Provide the [X, Y] coordinate of the cell's center where the given text is located.  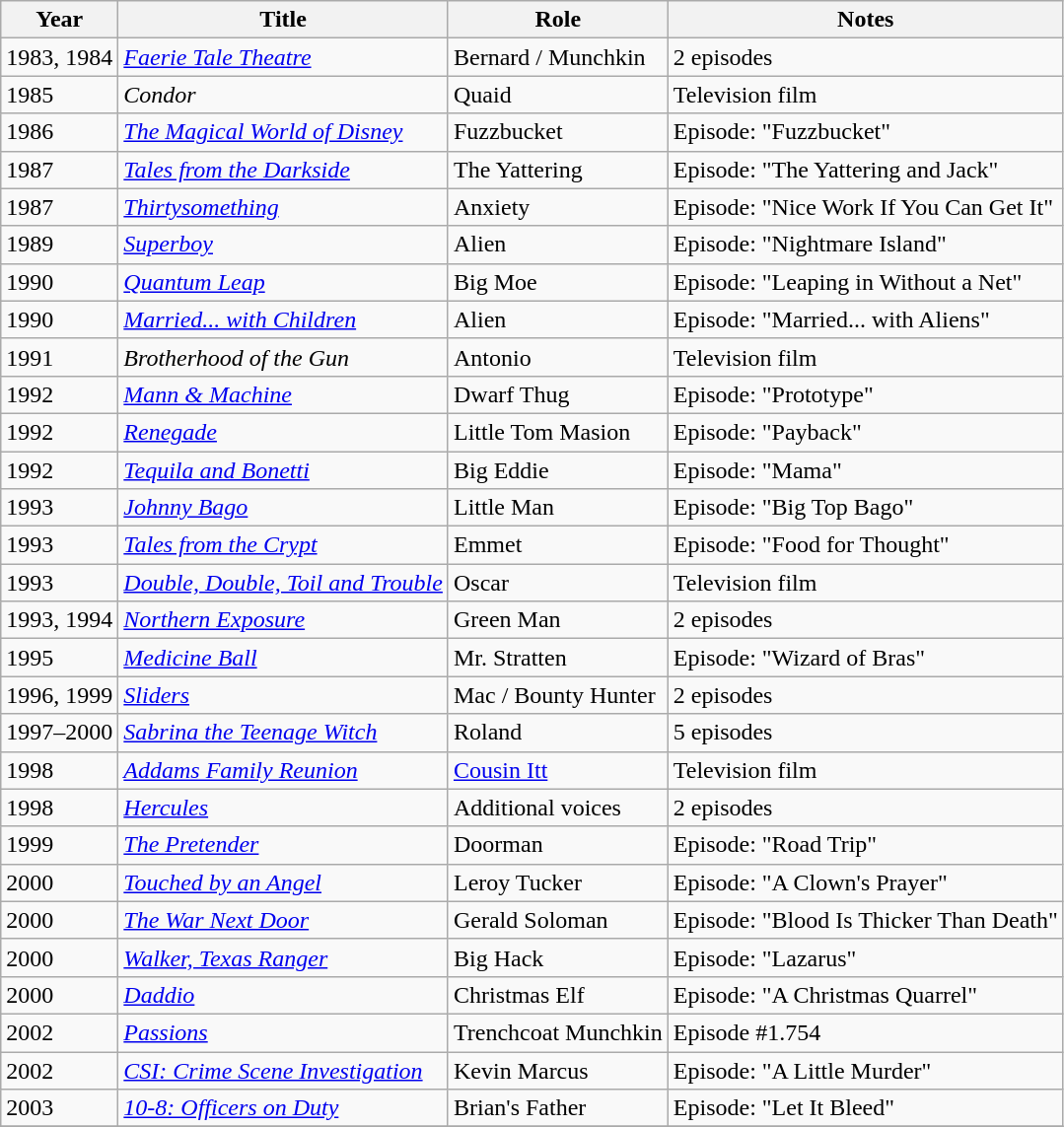
Episode: "Prototype" [866, 394]
Gerald Soloman [558, 920]
The War Next Door [284, 920]
Mac / Bounty Hunter [558, 695]
Title [284, 20]
Quaid [558, 95]
CSI: Crime Scene Investigation [284, 1070]
Big Moe [558, 282]
Mann & Machine [284, 394]
Married... with Children [284, 319]
Leroy Tucker [558, 882]
Hercules [284, 808]
Double, Double, Toil and Trouble [284, 583]
Medicine Ball [284, 658]
Episode: "Mama" [866, 470]
Oscar [558, 583]
Bernard / Munchkin [558, 57]
1985 [59, 95]
Episode: "Food for Thought" [866, 545]
Tales from the Darkside [284, 170]
Touched by an Angel [284, 882]
Little Man [558, 508]
Episode: "Big Top Bago" [866, 508]
Sliders [284, 695]
Quantum Leap [284, 282]
1983, 1984 [59, 57]
Trenchcoat Munchkin [558, 1032]
Christmas Elf [558, 995]
Sabrina the Teenage Witch [284, 733]
Episode: "A Christmas Quarrel" [866, 995]
Episode: "Fuzzbucket" [866, 132]
The Magical World of Disney [284, 132]
Dwarf Thug [558, 394]
Episode: "Payback" [866, 432]
Addams Family Reunion [284, 770]
Fuzzbucket [558, 132]
Year [59, 20]
Episode: "A Clown's Prayer" [866, 882]
Green Man [558, 620]
Brotherhood of the Gun [284, 357]
1989 [59, 245]
Tequila and Bonetti [284, 470]
Little Tom Masion [558, 432]
Big Eddie [558, 470]
Tales from the Crypt [284, 545]
Episode: "Wizard of Bras" [866, 658]
Northern Exposure [284, 620]
Superboy [284, 245]
1993, 1994 [59, 620]
1999 [59, 845]
Condor [284, 95]
Episode: "Nice Work If You Can Get It" [866, 207]
Role [558, 20]
Additional voices [558, 808]
Walker, Texas Ranger [284, 957]
Antonio [558, 357]
1991 [59, 357]
Johnny Bago [284, 508]
Notes [866, 20]
Passions [284, 1032]
10-8: Officers on Duty [284, 1108]
2003 [59, 1108]
1997–2000 [59, 733]
Faerie Tale Theatre [284, 57]
Episode: "Nightmare Island" [866, 245]
Episode: "A Little Murder" [866, 1070]
Thirtysomething [284, 207]
Episode: "Blood Is Thicker Than Death" [866, 920]
Daddio [284, 995]
The Pretender [284, 845]
1996, 1999 [59, 695]
Brian's Father [558, 1108]
Episode: "The Yattering and Jack" [866, 170]
Episode: "Road Trip" [866, 845]
Big Hack [558, 957]
Roland [558, 733]
Doorman [558, 845]
Kevin Marcus [558, 1070]
Emmet [558, 545]
Episode: "Let It Bleed" [866, 1108]
Episode: "Lazarus" [866, 957]
Cousin Itt [558, 770]
Episode: "Married... with Aliens" [866, 319]
1995 [59, 658]
Renegade [284, 432]
Episode: "Leaping in Without a Net" [866, 282]
The Yattering [558, 170]
Anxiety [558, 207]
Mr. Stratten [558, 658]
1986 [59, 132]
5 episodes [866, 733]
Episode #1.754 [866, 1032]
